Scan for the cell matching the given text and deliver its [x, y] coordinate at center. 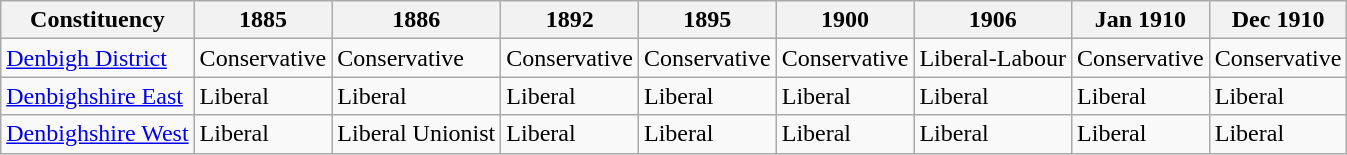
Liberal-Labour [993, 58]
1906 [993, 20]
1900 [845, 20]
Denbigh District [98, 58]
Liberal Unionist [416, 134]
1885 [263, 20]
Constituency [98, 20]
1892 [570, 20]
Dec 1910 [1278, 20]
Denbighshire East [98, 96]
Denbighshire West [98, 134]
1886 [416, 20]
Jan 1910 [1141, 20]
1895 [708, 20]
